For the text-containing cell, return its midpoint in (X, Y) coordinate format. 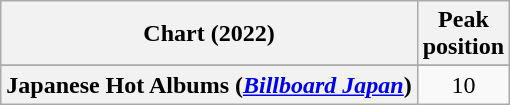
Japanese Hot Albums (Billboard Japan) (209, 85)
Chart (2022) (209, 34)
10 (463, 85)
Peakposition (463, 34)
